Determine the (X, Y) coordinate at the center of the cell enclosing the given text.  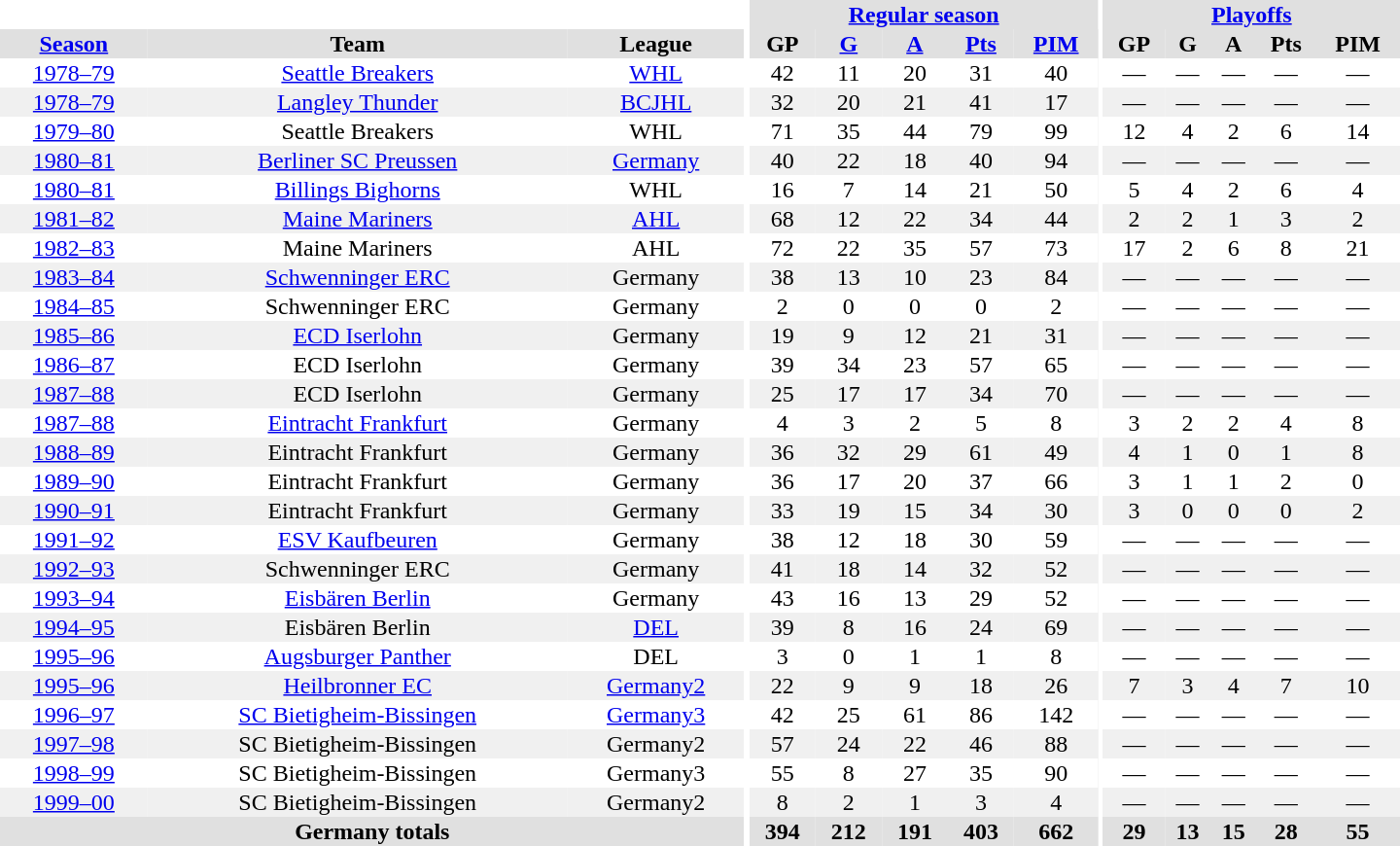
1997–98 (74, 744)
1979–80 (74, 131)
191 (915, 831)
37 (981, 481)
Langley Thunder (358, 102)
71 (783, 131)
43 (783, 598)
33 (783, 511)
662 (1056, 831)
1993–94 (74, 598)
1996–97 (74, 715)
Heilbronner EC (358, 686)
League (656, 44)
1984–85 (74, 306)
46 (981, 744)
88 (1056, 744)
79 (981, 131)
1990–91 (74, 511)
394 (783, 831)
Team (358, 44)
403 (981, 831)
86 (981, 715)
70 (1056, 394)
1989–90 (74, 481)
Berliner SC Preussen (358, 160)
72 (783, 248)
49 (1056, 452)
1994–95 (74, 627)
84 (1056, 277)
59 (1056, 540)
1983–84 (74, 277)
BCJHL (656, 102)
90 (1056, 773)
99 (1056, 131)
Billings Bighorns (358, 190)
142 (1056, 715)
94 (1056, 160)
1998–99 (74, 773)
1982–83 (74, 248)
50 (1056, 190)
69 (1056, 627)
28 (1285, 831)
Playoffs (1252, 15)
Regular season (924, 15)
11 (849, 73)
1986–87 (74, 365)
1985–86 (74, 335)
ESV Kaufbeuren (358, 540)
Augsburger Panther (358, 656)
212 (849, 831)
65 (1056, 365)
27 (915, 773)
68 (783, 219)
Season (74, 44)
1981–82 (74, 219)
66 (1056, 481)
73 (1056, 248)
Germany totals (372, 831)
1991–92 (74, 540)
1992–93 (74, 569)
26 (1056, 686)
1988–89 (74, 452)
1999–00 (74, 802)
